Return [x, y] of the center of cell containing provided text 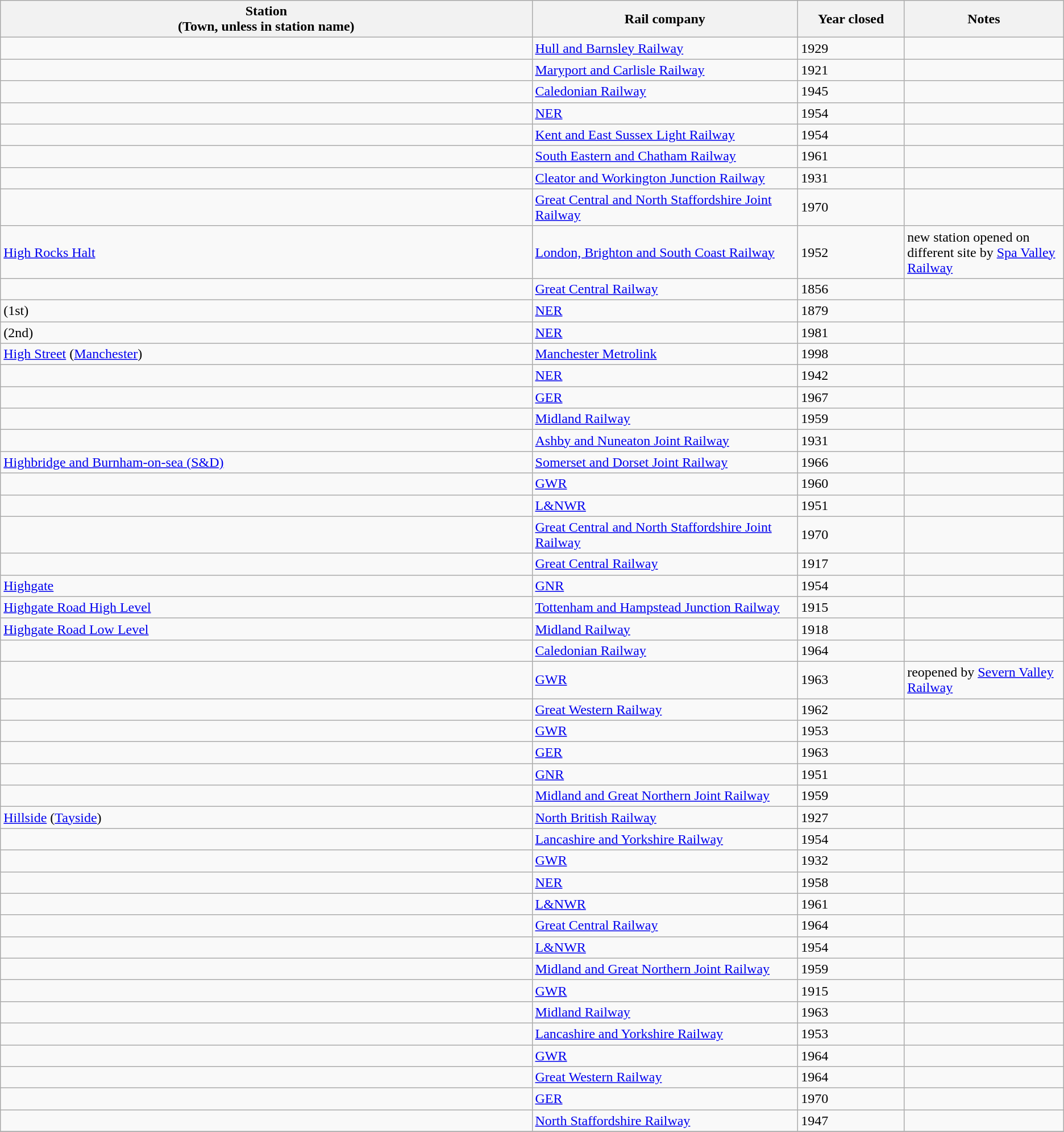
1960 [851, 484]
(2nd) [266, 333]
Hillside (Tayside) [266, 818]
Somerset and Dorset Joint Railway [665, 462]
1856 [851, 289]
reopened by Severn Valley Railway [984, 680]
(1st) [266, 310]
1981 [851, 333]
1998 [851, 354]
1879 [851, 310]
Kent and East Sussex Light Railway [665, 135]
1921 [851, 70]
1958 [851, 882]
Highgate Road High Level [266, 607]
Highgate Road Low Level [266, 629]
new station opened on different site by Spa Valley Railway [984, 252]
High Street (Manchester) [266, 354]
North Staffordshire Railway [665, 1121]
1947 [851, 1121]
Cleator and Workington Junction Railway [665, 178]
1932 [851, 861]
Tottenham and Hampstead Junction Railway [665, 607]
Manchester Metrolink [665, 354]
Station(Town, unless in station name) [266, 19]
1942 [851, 376]
1917 [851, 564]
1945 [851, 92]
North British Railway [665, 818]
South Eastern and Chatham Railway [665, 156]
Year closed [851, 19]
1918 [851, 629]
High Rocks Halt [266, 252]
1966 [851, 462]
Highbridge and Burnham-on-sea (S&D) [266, 462]
London, Brighton and South Coast Railway [665, 252]
Rail company [665, 19]
Hull and Barnsley Railway [665, 48]
Highgate [266, 586]
1952 [851, 252]
1967 [851, 397]
Maryport and Carlisle Railway [665, 70]
1927 [851, 818]
1962 [851, 709]
1929 [851, 48]
Ashby and Nuneaton Joint Railway [665, 441]
Notes [984, 19]
